Return the [x, y] coordinate for the center point of the cell that contains the specified text.  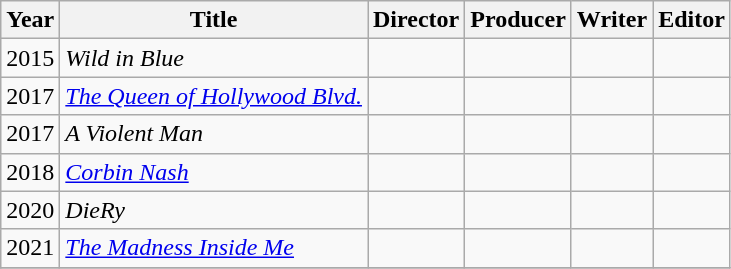
2015 [30, 58]
Year [30, 20]
Director [416, 20]
Title [214, 20]
2021 [30, 248]
Producer [518, 20]
The Queen of Hollywood Blvd. [214, 96]
2020 [30, 210]
2018 [30, 172]
A Violent Man [214, 134]
Editor [692, 20]
DieRy [214, 210]
The Madness Inside Me [214, 248]
Writer [612, 20]
Wild in Blue [214, 58]
Corbin Nash [214, 172]
